Capture the cell that displays the provided text and extract its [x, y] central coordinate. 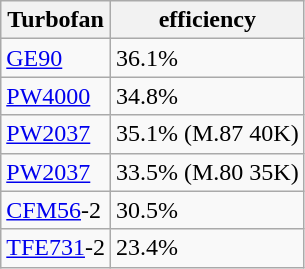
35.1% (M.87 40K) [207, 134]
33.5% (M.80 35K) [207, 172]
23.4% [207, 248]
efficiency [207, 20]
TFE731-2 [56, 248]
Turbofan [56, 20]
34.8% [207, 96]
30.5% [207, 210]
GE90 [56, 58]
PW4000 [56, 96]
CFM56-2 [56, 210]
36.1% [207, 58]
